Scan for the cell matching the given text and deliver its (X, Y) coordinate at center. 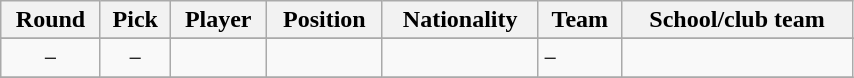
Round (51, 20)
Team (580, 20)
School/club team (738, 20)
Nationality (460, 20)
Position (324, 20)
Player (218, 20)
Pick (135, 20)
